From the cell containing the given text, extract its center point as (X, Y) coordinate. 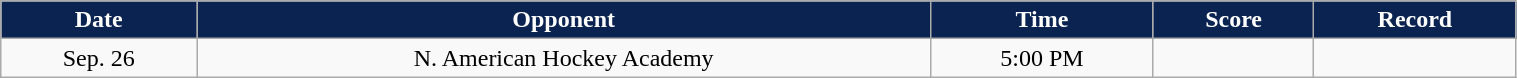
Time (1042, 20)
Date (99, 20)
5:00 PM (1042, 58)
Record (1415, 20)
Sep. 26 (99, 58)
Opponent (564, 20)
N. American Hockey Academy (564, 58)
Score (1233, 20)
